Capture the cell that displays the provided text and extract its [x, y] central coordinate. 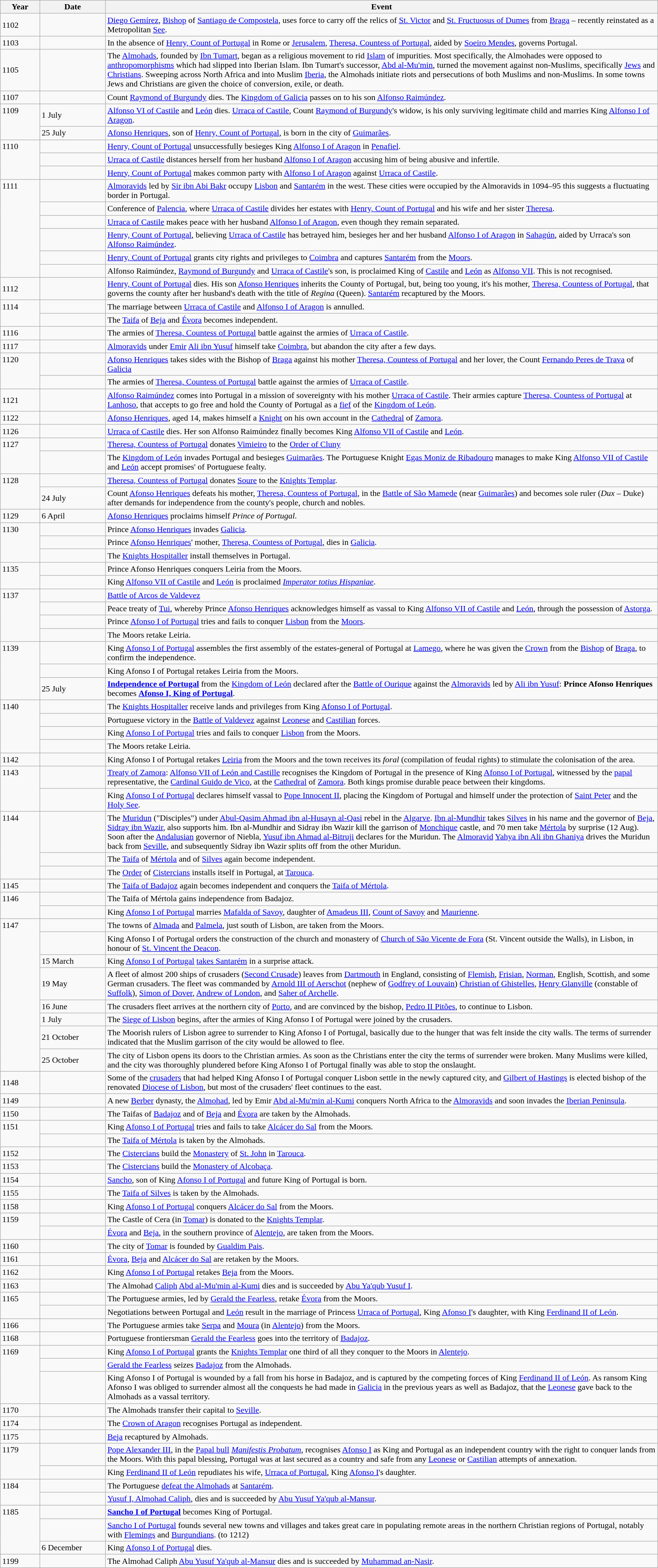
21 October [72, 1038]
1109 [20, 122]
Conference of Palencia, where Urraca of Castile divides her estates with Henry, Count of Portugal and his wife and her sister Theresa. [382, 208]
King Afonso I of Portugal takes Santarém in a surprise attack. [382, 961]
King Afonso I of Portugal marries Mafalda of Savoy, daughter of Amadeus III, Count of Savoy and Maurienne. [382, 912]
The Taifas of Badajoz and of Beja and Évora are taken by the Almohads. [382, 1114]
1112 [20, 289]
Portuguese frontiersman Gerald the Fearless goes into the territory of Badajoz. [382, 1338]
1127 [20, 456]
Urraca of Castile distances herself from her husband Alfonso I of Aragon accusing him of being abusive and infertile. [382, 159]
1107 [20, 97]
Event [382, 7]
Gerald the Fearless seizes Badajoz from the Almohads. [382, 1365]
A new Berber dynasty, the Almohad, led by Emir Abd al-Mu'min al-Kumi conquers North Africa to the Almoravids and soon invades the Iberian Peninsula. [382, 1101]
Prince Afonso Henriques invades Galicia. [382, 529]
1148 [20, 1083]
1139 [20, 671]
The Almohad Caliph Abu Yusuf Ya'qub al-Mansur dies and is succeeded by Muhammad an-Nasir. [382, 1561]
King Afonso I of Portugal retakes Leiria from the Moors. [382, 671]
1111 [20, 228]
Date [72, 7]
King Ferdinand II of León repudiates his wife, Urraca of Portugal, King Afonso I's daughter. [382, 1472]
1102 [20, 25]
1168 [20, 1338]
1145 [20, 886]
1135 [20, 575]
Portuguese victory in the Battle of Valdevez against Leonese and Castilian forces. [382, 720]
Afonso Henriques, aged 14, makes himself a Knight on his own account in the Cathedral of Zamora. [382, 418]
1137 [20, 615]
1165 [20, 1305]
In the absence of Henry, Count of Portugal in Rome or Jerusalem, Theresa, Countess of Portugal, aided by Soeiro Mendes, governs Portugal. [382, 43]
Urraca of Castile dies. Her son Alfonso Raimúndez finally becomes King Alfonso VII of Castile and León. [382, 431]
1166 [20, 1325]
1158 [20, 1206]
Prince Afonso Henriques conquers Leiria from the Moors. [382, 569]
Afonso Henriques proclaims himself Prince of Portugal. [382, 516]
Theresa, Countess of Portugal donates Vimieiro to the Order of Cluny [382, 444]
The Almohad Caliph Abd al-Mu'min al-Kumi dies and is succeeded by Abu Ya'qub Yusuf I. [382, 1286]
1161 [20, 1259]
Évora and Beja, in the southern province of Alentejo, are taken from the Moors. [382, 1233]
The Portuguese armies, led by Gerald the Fearless, retake Évora from the Moors. [382, 1299]
1185 [20, 1530]
1117 [20, 346]
The Portuguese defeat the Almohads at Santarém. [382, 1485]
1154 [20, 1180]
1179 [20, 1461]
1199 [20, 1561]
The marriage between Urraca of Castile and Alfonso I of Aragon is annulled. [382, 307]
Theresa, Countess of Portugal donates Soure to the Knights Templar. [382, 480]
1170 [20, 1410]
1143 [20, 789]
1162 [20, 1272]
1184 [20, 1492]
Sancho I of Portugal becomes King of Portugal. [382, 1512]
1105 [20, 70]
1114 [20, 313]
1150 [20, 1114]
Alfonso Raimúndez, Raymond of Burgundy and Urraca of Castile's son, is proclaimed King of Castile and León as Alfonso VII. This is not recognised. [382, 271]
Henry, Count of Portugal grants city rights and privileges to Coimbra and captures Santarém from the Moors. [382, 258]
1151 [20, 1134]
1121 [20, 400]
6 December [72, 1548]
1128 [20, 492]
The crusaders fleet arrives at the northern city of Porto, and are convinced by the bishop, Pedro II Pitões, to continue to Lisbon. [382, 1006]
1147 [20, 995]
The Cistercians build the Monastery of St. John in Tarouca. [382, 1153]
Sancho, son of King Afonso I of Portugal and future King of Portugal is born. [382, 1180]
Prince Afonso Henriques' mother, Theresa, Countess of Portugal, dies in Galicia. [382, 542]
King Afonso I of Portugal grants the Knights Templar one third of all they conquer to the Moors in Alentejo. [382, 1352]
1126 [20, 431]
The Crown of Aragon recognises Portugal as independent. [382, 1423]
1110 [20, 159]
Year [20, 7]
Count Raymond of Burgundy dies. The Kingdom of Galicia passes on to his son Alfonso Raimúndez. [382, 97]
1155 [20, 1193]
1120 [20, 371]
The Cistercians build the Monastery of Alcobaça. [382, 1167]
24 July [72, 498]
6 April [72, 516]
The towns of Almada and Palmela, just south of Lisbon, are taken from the Moors. [382, 925]
The Siege of Lisbon begins, after the armies of King Afonso I of Portugal were joined by the crusaders. [382, 1020]
1174 [20, 1423]
1103 [20, 43]
1129 [20, 516]
The Castle of Cera (in Tomar) is donated to the Knights Templar. [382, 1219]
The Knights Hospitaller install themselves in Portugal. [382, 556]
1152 [20, 1153]
King Afonso I of Portugal retakes Beja from the Moors. [382, 1272]
25 October [72, 1060]
19 May [72, 984]
1142 [20, 760]
1159 [20, 1226]
King Afonso I of Portugal tries and fails to conquer Lisbon from the Moors. [382, 733]
Beja recaptured by Almohads. [382, 1436]
The Almohads transfer their capital to Seville. [382, 1410]
King Afonso I of Portugal tries and fails to take Alcácer do Sal from the Moors. [382, 1127]
Yusuf I, Almohad Caliph, dies and is succeeded by Abu Yusuf Ya'qub al-Mansur. [382, 1499]
The city of Tomar is founded by Gualdim Pais. [382, 1246]
1116 [20, 333]
1130 [20, 542]
The Taifa of Beja and Évora becomes independent. [382, 320]
Henry, Count of Portugal makes common party with Alfonso I of Aragon against Urraca of Castile. [382, 173]
15 March [72, 961]
Almoravids under Emir Ali ibn Yusuf himself take Coimbra, but abandon the city after a few days. [382, 346]
The Taifa of Mértola gains independence from Badajoz. [382, 899]
King Afonso I of Portugal conquers Alcácer do Sal from the Moors. [382, 1206]
16 June [72, 1006]
Prince Afonso I of Portugal tries and fails to conquer Lisbon from the Moors. [382, 622]
Afonso Henriques, son of Henry, Count of Portugal, is born in the city of Guimarães. [382, 133]
1140 [20, 726]
1144 [20, 845]
Évora, Beja and Alcácer do Sal are retaken by the Moors. [382, 1259]
The Knights Hospitaller receive lands and privileges from King Afonso I of Portugal. [382, 706]
1122 [20, 418]
The Taifa of Mértola and of Silves again become independent. [382, 859]
1175 [20, 1436]
1146 [20, 905]
The Order of Cistercians installs itself in Portugal, at Tarouca. [382, 872]
1149 [20, 1101]
1169 [20, 1374]
1153 [20, 1167]
The Taifa of Silves is taken by the Almohads. [382, 1193]
1163 [20, 1286]
Henry, Count of Portugal unsuccessfully besieges King Alfonso I of Aragon in Penafiel. [382, 146]
The Taifa of Mértola is taken by the Almohads. [382, 1140]
Battle of Arcos de Valdevez [382, 595]
King Alfonso VII of Castile and León is proclaimed Imperator totius Hispaniae. [382, 582]
King Afonso I of Portugal dies. [382, 1548]
The Portuguese armies take Serpa and Moura (in Alentejo) from the Moors. [382, 1325]
1160 [20, 1246]
Urraca of Castile makes peace with her husband Alfonso I of Aragon, even though they remain separated. [382, 222]
The Taifa of Badajoz again becomes independent and conquers the Taifa of Mértola. [382, 886]
